Search for the cell housing the specified text and yield its [X, Y] center coordinate. 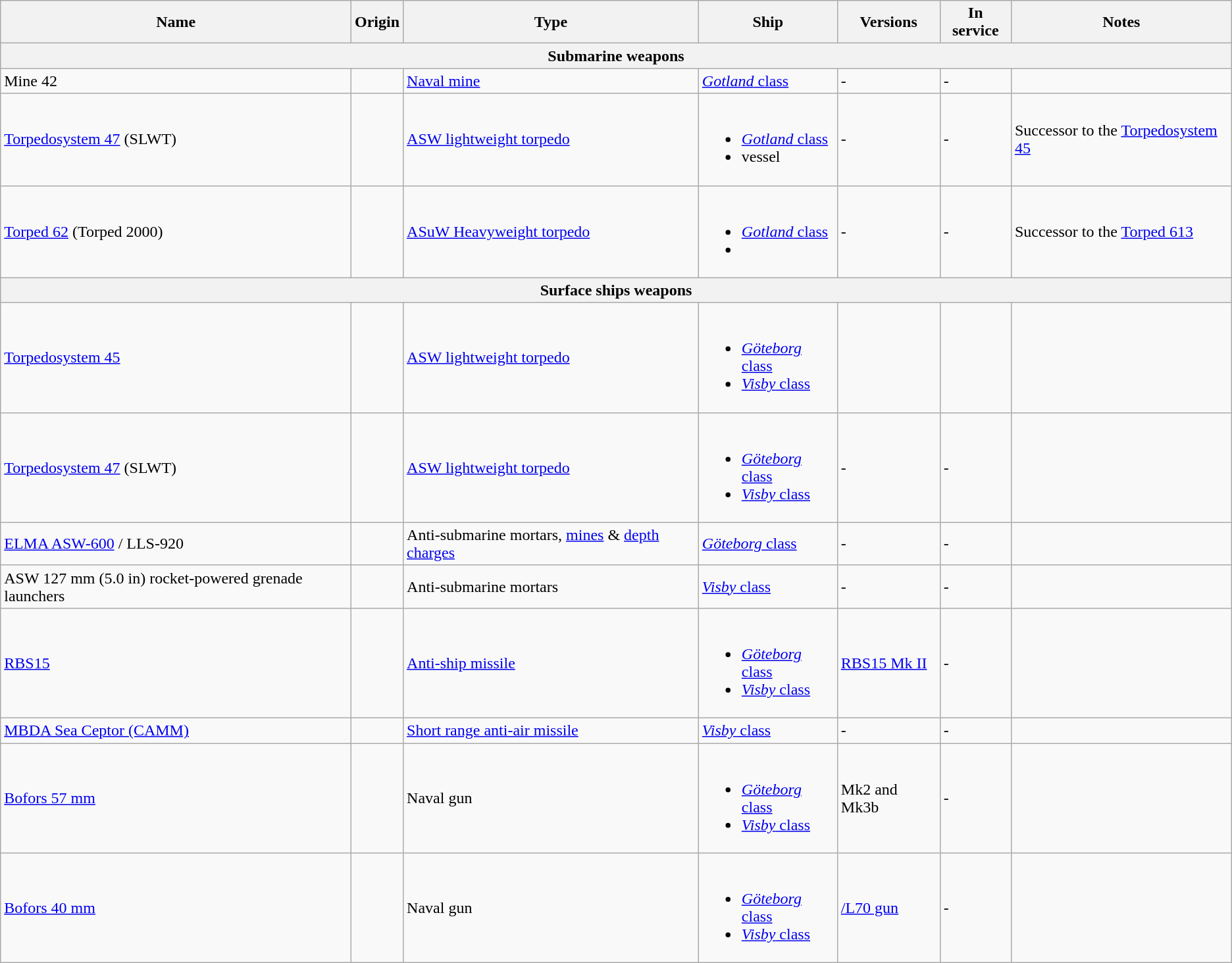
Anti-ship missile [552, 663]
Göteborg class [767, 543]
Torped 62 (Torped 2000) [176, 232]
Naval mine [552, 81]
Mk2 and Mk3b [888, 799]
ASW 127 mm (5.0 in) rocket-powered grenade launchers [176, 587]
Bofors 57 mm [176, 799]
Versions [888, 22]
ASuW Heavyweight torpedo [552, 232]
Name [176, 22]
Torpedosystem 45 [176, 358]
Short range anti-air missile [552, 730]
Gotland class vessel [767, 139]
Successor to the Torpedosystem 45 [1121, 139]
/L70 gun [888, 908]
Mine 42 [176, 81]
Successor to the Torped 613 [1121, 232]
Type [552, 22]
Anti-submarine mortars, mines & depth charges [552, 543]
ELMA ASW-600 / LLS-920 [176, 543]
MBDA Sea Ceptor (CAMM) [176, 730]
Bofors 40 mm [176, 908]
Origin [378, 22]
In service [975, 22]
Surface ships weapons [616, 290]
Notes [1121, 22]
Ship [767, 22]
RBS15 Mk II [888, 663]
Submarine weapons [616, 56]
Anti-submarine mortars [552, 587]
RBS15 [176, 663]
